Identify which cell holds the provided text, then report its [x, y] central coordinate. 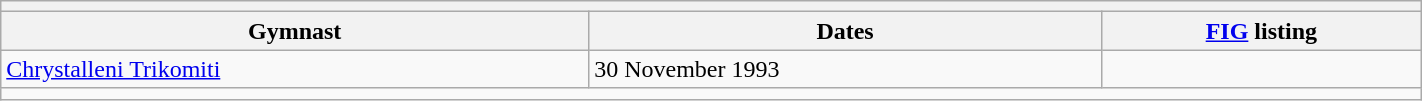
30 November 1993 [846, 69]
Gymnast [295, 31]
Chrystalleni Trikomiti [295, 69]
FIG listing [1261, 31]
Dates [846, 31]
